Search for the cell housing the specified text and yield its (x, y) center coordinate. 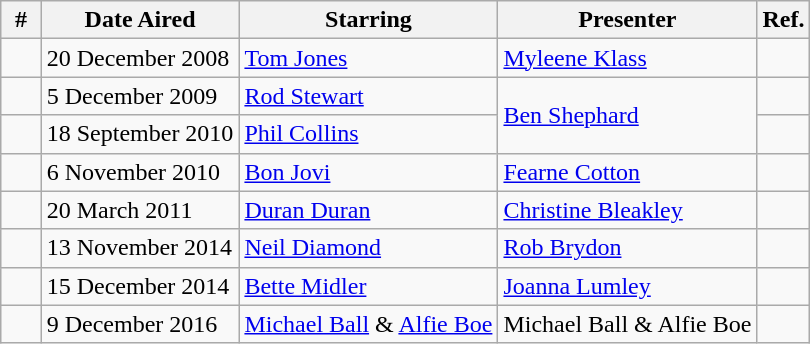
Bon Jovi (368, 172)
Ref. (784, 20)
Myleene Klass (628, 58)
Starring (368, 20)
Rod Stewart (368, 96)
# (21, 20)
Christine Bleakley (628, 210)
Bette Midler (368, 286)
Fearne Cotton (628, 172)
6 November 2010 (140, 172)
Neil Diamond (368, 248)
Tom Jones (368, 58)
15 December 2014 (140, 286)
Joanna Lumley (628, 286)
Duran Duran (368, 210)
20 December 2008 (140, 58)
5 December 2009 (140, 96)
Rob Brydon (628, 248)
9 December 2016 (140, 324)
Phil Collins (368, 134)
13 November 2014 (140, 248)
Presenter (628, 20)
20 March 2011 (140, 210)
18 September 2010 (140, 134)
Date Aired (140, 20)
Ben Shephard (628, 115)
